Determine the (x, y) coordinate at the center of the cell enclosing the given text.  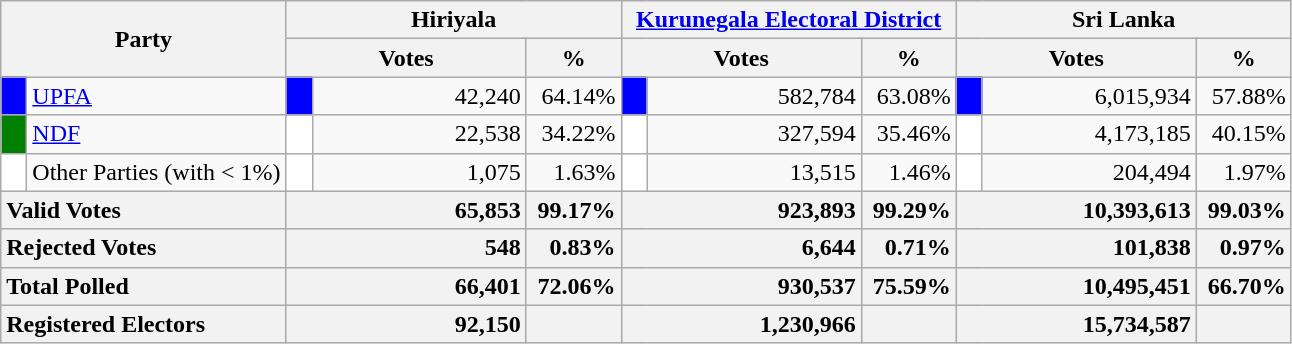
4,173,185 (1089, 134)
15,734,587 (1076, 324)
NDF (156, 134)
99.03% (1244, 210)
0.83% (574, 248)
65,853 (406, 210)
72.06% (574, 286)
1,230,966 (741, 324)
UPFA (156, 96)
63.08% (908, 96)
Other Parties (with < 1%) (156, 172)
99.17% (574, 210)
22,538 (419, 134)
1.97% (1244, 172)
Kurunegala Electoral District (788, 20)
75.59% (908, 286)
66,401 (406, 286)
35.46% (908, 134)
64.14% (574, 96)
0.71% (908, 248)
6,644 (741, 248)
Rejected Votes (144, 248)
101,838 (1076, 248)
Hiriyala (454, 20)
99.29% (908, 210)
1.63% (574, 172)
Total Polled (144, 286)
92,150 (406, 324)
10,393,613 (1076, 210)
Registered Electors (144, 324)
930,537 (741, 286)
204,494 (1089, 172)
13,515 (754, 172)
548 (406, 248)
923,893 (741, 210)
40.15% (1244, 134)
1,075 (419, 172)
6,015,934 (1089, 96)
Sri Lanka (1124, 20)
582,784 (754, 96)
Party (144, 39)
57.88% (1244, 96)
34.22% (574, 134)
1.46% (908, 172)
327,594 (754, 134)
42,240 (419, 96)
66.70% (1244, 286)
Valid Votes (144, 210)
10,495,451 (1076, 286)
0.97% (1244, 248)
